From the cell containing the given text, extract its center point as [X, Y] coordinate. 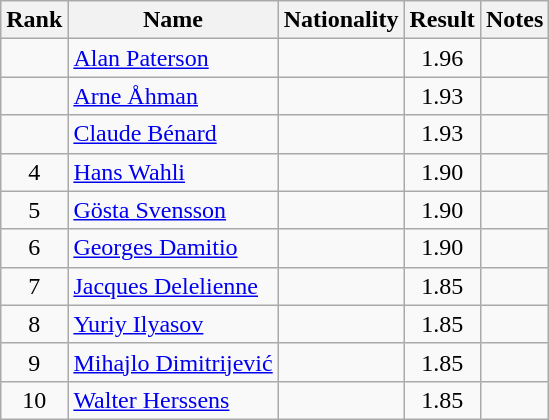
Claude Bénard [173, 134]
Nationality [341, 20]
5 [34, 210]
Mihajlo Dimitrijević [173, 362]
7 [34, 286]
Rank [34, 20]
Name [173, 20]
Yuriy Ilyasov [173, 324]
1.96 [442, 58]
9 [34, 362]
Notes [514, 20]
Result [442, 20]
10 [34, 400]
4 [34, 172]
Georges Damitio [173, 248]
Arne Åhman [173, 96]
Alan Paterson [173, 58]
Hans Wahli [173, 172]
8 [34, 324]
6 [34, 248]
Gösta Svensson [173, 210]
Jacques Delelienne [173, 286]
Walter Herssens [173, 400]
